Identify which cell holds the provided text, then report its (X, Y) central coordinate. 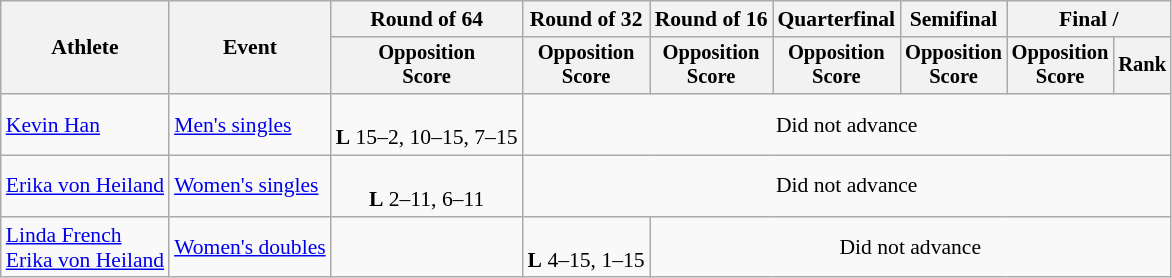
Erika von Heiland (85, 186)
Men's singles (250, 124)
Rank (1142, 66)
Women's singles (250, 186)
L 2–11, 6–11 (427, 186)
Round of 32 (586, 19)
Event (250, 48)
L 4–15, 1–15 (586, 248)
Women's doubles (250, 248)
Semifinal (954, 19)
Quarterfinal (836, 19)
Final / (1089, 19)
Round of 64 (427, 19)
Linda FrenchErika von Heiland (85, 248)
L 15–2, 10–15, 7–15 (427, 124)
Round of 16 (712, 19)
Kevin Han (85, 124)
Athlete (85, 48)
